Determine the (x, y) coordinate at the center of the cell enclosing the given text.  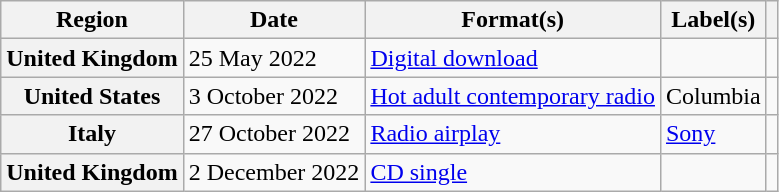
Sony (713, 134)
Format(s) (513, 20)
Region (92, 20)
Label(s) (713, 20)
Hot adult contemporary radio (513, 96)
2 December 2022 (274, 172)
3 October 2022 (274, 96)
Date (274, 20)
Digital download (513, 58)
United States (92, 96)
Italy (92, 134)
27 October 2022 (274, 134)
25 May 2022 (274, 58)
Radio airplay (513, 134)
Columbia (713, 96)
CD single (513, 172)
